Identify which cell holds the provided text, then report its [x, y] central coordinate. 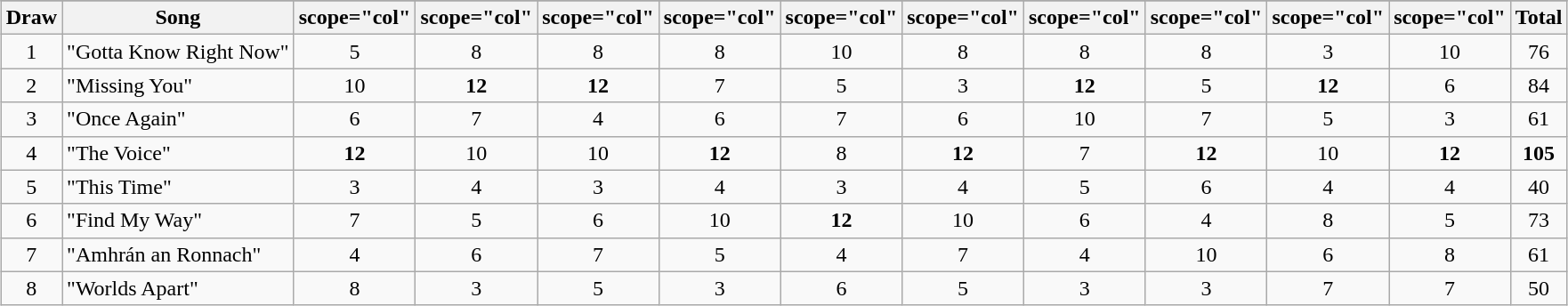
"Once Again" [178, 119]
"Worlds Apart" [178, 288]
"The Voice" [178, 153]
50 [1539, 288]
40 [1539, 187]
"Gotta Know Right Now" [178, 52]
"This Time" [178, 187]
"Amhrán an Ronnach" [178, 254]
84 [1539, 85]
2 [31, 85]
76 [1539, 52]
Total [1539, 18]
"Missing You" [178, 85]
"Find My Way" [178, 221]
Draw [31, 18]
73 [1539, 221]
1 [31, 52]
105 [1539, 153]
Song [178, 18]
